From the cell containing the given text, extract its center point as [x, y] coordinate. 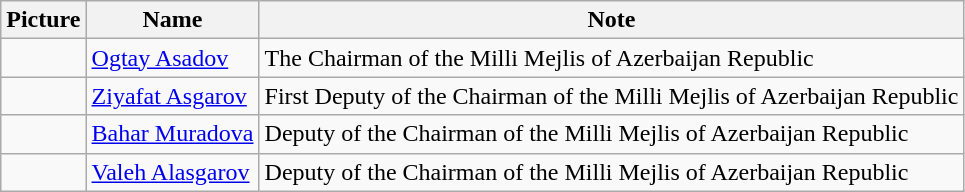
Picture [44, 20]
Valeh Alasgarov [172, 172]
Ziyafat Asgarov [172, 96]
Name [172, 20]
Ogtay Asadov [172, 58]
Note [612, 20]
First Deputy of the Chairman of the Milli Mejlis of Azerbaijan Republic [612, 96]
The Chairman of the Milli Mejlis of Azerbaijan Republic [612, 58]
Bahar Muradova [172, 134]
